Provide the (x, y) coordinate of the cell's center where the given text is located.  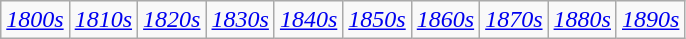
1860s (445, 20)
1840s (308, 20)
1880s (582, 20)
1870s (514, 20)
1890s (650, 20)
1810s (103, 20)
1820s (172, 20)
1830s (240, 20)
1850s (377, 20)
1800s (35, 20)
